Detect which cell encompasses the target text, then output its (X, Y) center coordinate. 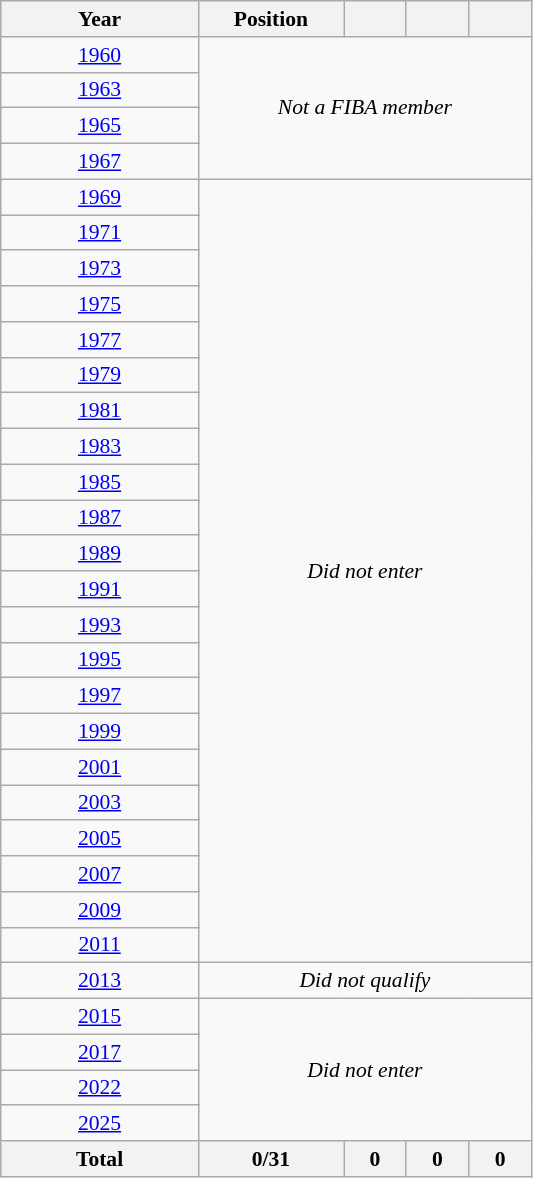
1997 (100, 696)
1967 (100, 162)
1989 (100, 554)
2013 (100, 981)
1969 (100, 197)
Did not qualify (364, 981)
2003 (100, 803)
1965 (100, 126)
1995 (100, 660)
1971 (100, 233)
Year (100, 19)
2009 (100, 910)
1999 (100, 732)
2011 (100, 945)
2005 (100, 839)
1960 (100, 55)
1977 (100, 340)
Not a FIBA member (364, 108)
2015 (100, 1017)
2025 (100, 1124)
2017 (100, 1052)
1983 (100, 447)
1993 (100, 625)
1991 (100, 589)
1979 (100, 375)
1985 (100, 482)
2001 (100, 767)
2007 (100, 874)
0/31 (270, 1159)
1987 (100, 518)
1981 (100, 411)
1975 (100, 304)
Position (270, 19)
1963 (100, 90)
1973 (100, 269)
Total (100, 1159)
2022 (100, 1088)
